Return the (x, y) coordinate for the center point of the cell that contains the specified text.  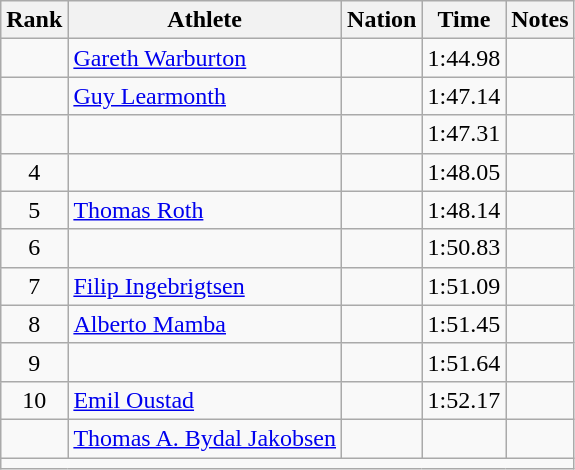
4 (34, 172)
1:47.14 (464, 96)
Emil Oustad (205, 400)
Athlete (205, 20)
1:51.64 (464, 362)
Thomas A. Bydal Jakobsen (205, 438)
1:51.09 (464, 286)
7 (34, 286)
10 (34, 400)
Gareth Warburton (205, 58)
1:50.83 (464, 248)
6 (34, 248)
Alberto Mamba (205, 324)
9 (34, 362)
1:52.17 (464, 400)
Notes (540, 20)
Time (464, 20)
1:48.14 (464, 210)
1:47.31 (464, 134)
Rank (34, 20)
Filip Ingebrigtsen (205, 286)
Nation (382, 20)
8 (34, 324)
Thomas Roth (205, 210)
Guy Learmonth (205, 96)
1:44.98 (464, 58)
5 (34, 210)
1:48.05 (464, 172)
1:51.45 (464, 324)
